Identify which cell holds the provided text, then report its (x, y) central coordinate. 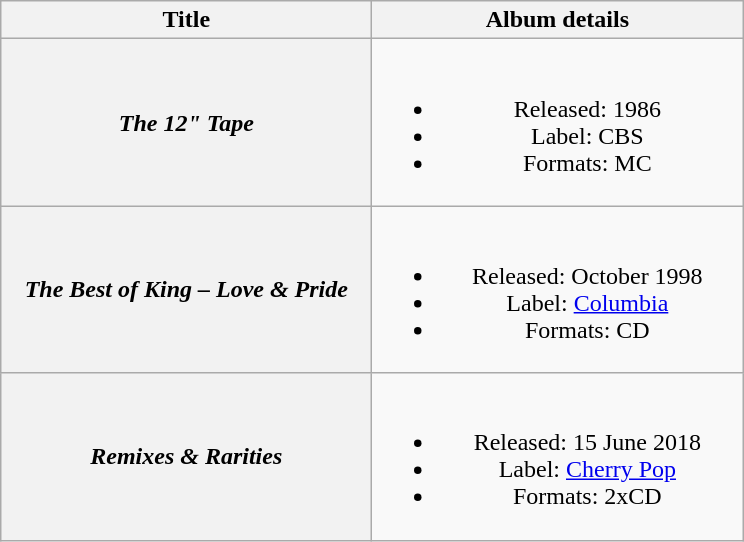
The Best of King – Love & Pride (186, 290)
Released: 1986Label: CBSFormats: MC (558, 122)
Released: 15 June 2018Label: Cherry PopFormats: 2xCD (558, 456)
Album details (558, 20)
Title (186, 20)
The 12" Tape (186, 122)
Released: October 1998Label: ColumbiaFormats: CD (558, 290)
Remixes & Rarities (186, 456)
